From the cell containing the given text, extract its center point as (X, Y) coordinate. 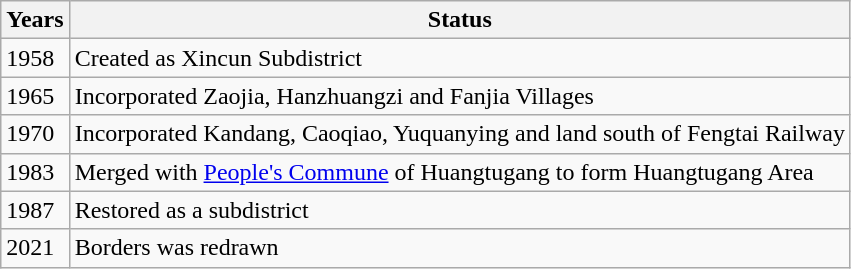
Created as Xincun Subdistrict (460, 58)
1970 (35, 134)
Merged with People's Commune of Huangtugang to form Huangtugang Area (460, 172)
1983 (35, 172)
Incorporated Kandang, Caoqiao, Yuquanying and land south of Fengtai Railway (460, 134)
Borders was redrawn (460, 248)
1987 (35, 210)
1965 (35, 96)
Years (35, 20)
Restored as a subdistrict (460, 210)
2021 (35, 248)
Incorporated Zaojia, Hanzhuangzi and Fanjia Villages (460, 96)
Status (460, 20)
1958 (35, 58)
